Detect which cell encompasses the target text, then output its [X, Y] center coordinate. 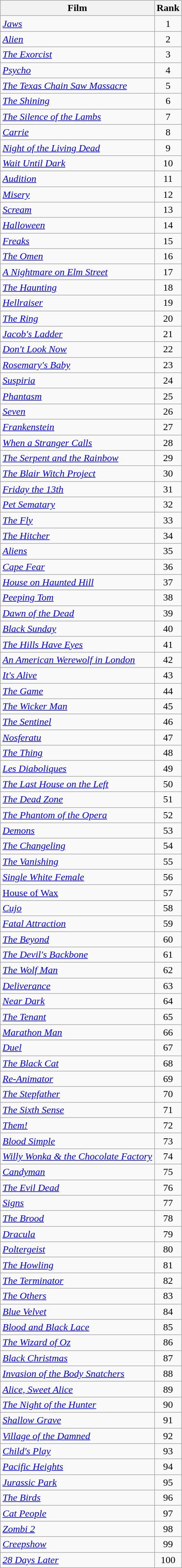
The Others [78, 1296]
47 [168, 738]
The Sixth Sense [78, 1110]
The Serpent and the Rainbow [78, 458]
Scream [78, 210]
Aliens [78, 551]
The Wicker Man [78, 707]
A Nightmare on Elm Street [78, 272]
40 [168, 629]
9 [168, 148]
59 [168, 923]
7 [168, 117]
53 [168, 830]
Film [78, 8]
Jaws [78, 24]
Signs [78, 1203]
The Vanishing [78, 861]
Zombi 2 [78, 1529]
The Game [78, 691]
36 [168, 567]
The Beyond [78, 939]
78 [168, 1219]
Phantasm [78, 396]
Candyman [78, 1172]
The Brood [78, 1219]
Village of the Damned [78, 1435]
Frankenstein [78, 427]
62 [168, 970]
Demons [78, 830]
64 [168, 1001]
The Dead Zone [78, 799]
Blue Velvet [78, 1312]
70 [168, 1094]
The Thing [78, 753]
58 [168, 908]
56 [168, 877]
Alice, Sweet Alice [78, 1389]
Re-Animator [78, 1079]
22 [168, 349]
26 [168, 411]
28 [168, 442]
Shallow Grave [78, 1420]
89 [168, 1389]
95 [168, 1482]
75 [168, 1172]
The Terminator [78, 1281]
Dawn of the Dead [78, 613]
The Phantom of the Opera [78, 815]
20 [168, 318]
42 [168, 660]
43 [168, 675]
69 [168, 1079]
12 [168, 194]
Them! [78, 1125]
The Wizard of Oz [78, 1343]
45 [168, 707]
4 [168, 70]
35 [168, 551]
24 [168, 380]
House on Haunted Hill [78, 582]
Seven [78, 411]
Marathon Man [78, 1032]
The Evil Dead [78, 1188]
Carrie [78, 132]
14 [168, 225]
The Birds [78, 1498]
When a Stranger Calls [78, 442]
32 [168, 505]
The Hills Have Eyes [78, 644]
Hellraiser [78, 303]
An American Werewolf in London [78, 660]
46 [168, 722]
90 [168, 1405]
97 [168, 1513]
11 [168, 179]
41 [168, 644]
The Exorcist [78, 55]
79 [168, 1234]
86 [168, 1343]
15 [168, 241]
38 [168, 598]
65 [168, 1017]
49 [168, 769]
52 [168, 815]
Creepshow [78, 1544]
6 [168, 101]
Alien [78, 39]
99 [168, 1544]
61 [168, 955]
85 [168, 1327]
The Howling [78, 1265]
The Haunting [78, 287]
18 [168, 287]
Willy Wonka & the Chocolate Factory [78, 1156]
The Black Cat [78, 1063]
77 [168, 1203]
50 [168, 784]
The Night of the Hunter [78, 1405]
The Texas Chain Saw Massacre [78, 86]
The Omen [78, 256]
Don't Look Now [78, 349]
Pacific Heights [78, 1467]
74 [168, 1156]
28 Days Later [78, 1560]
2 [168, 39]
Peeping Tom [78, 598]
The Wolf Man [78, 970]
The Shining [78, 101]
The Stepfather [78, 1094]
81 [168, 1265]
Near Dark [78, 1001]
30 [168, 474]
1 [168, 24]
67 [168, 1048]
13 [168, 210]
29 [168, 458]
93 [168, 1451]
The Silence of the Lambs [78, 117]
Single White Female [78, 877]
63 [168, 986]
The Changeling [78, 846]
Night of the Living Dead [78, 148]
87 [168, 1358]
37 [168, 582]
34 [168, 536]
The Fly [78, 520]
The Devil's Backbone [78, 955]
51 [168, 799]
72 [168, 1125]
Black Sunday [78, 629]
The Ring [78, 318]
8 [168, 132]
80 [168, 1250]
House of Wax [78, 892]
92 [168, 1435]
60 [168, 939]
39 [168, 613]
The Last House on the Left [78, 784]
55 [168, 861]
Friday the 13th [78, 489]
84 [168, 1312]
48 [168, 753]
Rank [168, 8]
Blood and Black Lace [78, 1327]
Suspiria [78, 380]
Poltergeist [78, 1250]
Fatal Attraction [78, 923]
Les Diaboliques [78, 769]
Audition [78, 179]
88 [168, 1374]
Psycho [78, 70]
5 [168, 86]
96 [168, 1498]
73 [168, 1141]
33 [168, 520]
It's Alive [78, 675]
23 [168, 365]
Jacob's Ladder [78, 334]
10 [168, 163]
44 [168, 691]
100 [168, 1560]
27 [168, 427]
16 [168, 256]
Dracula [78, 1234]
Duel [78, 1048]
The Tenant [78, 1017]
Wait Until Dark [78, 163]
21 [168, 334]
82 [168, 1281]
17 [168, 272]
31 [168, 489]
57 [168, 892]
98 [168, 1529]
Jurassic Park [78, 1482]
Invasion of the Body Snatchers [78, 1374]
The Hitcher [78, 536]
Misery [78, 194]
91 [168, 1420]
66 [168, 1032]
Cape Fear [78, 567]
Halloween [78, 225]
Nosferatu [78, 738]
54 [168, 846]
Deliverance [78, 986]
The Blair Witch Project [78, 474]
19 [168, 303]
71 [168, 1110]
3 [168, 55]
25 [168, 396]
83 [168, 1296]
Freaks [78, 241]
68 [168, 1063]
The Sentinel [78, 722]
Black Christmas [78, 1358]
Rosemary's Baby [78, 365]
76 [168, 1188]
Cat People [78, 1513]
Blood Simple [78, 1141]
Child's Play [78, 1451]
94 [168, 1467]
Pet Sematary [78, 505]
Cujo [78, 908]
